Find where the given text appears and provide that cell's center as [X, Y] coordinate. 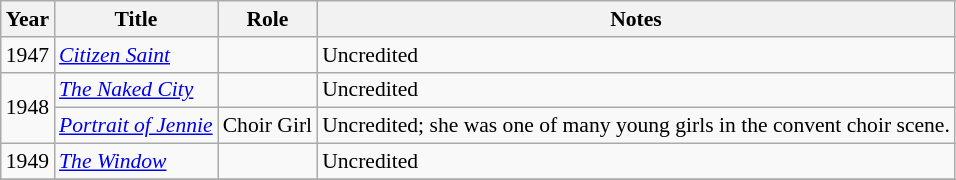
Choir Girl [268, 126]
Role [268, 19]
Portrait of Jennie [136, 126]
Citizen Saint [136, 55]
Notes [636, 19]
1949 [28, 162]
The Naked City [136, 90]
Title [136, 19]
1947 [28, 55]
Uncredited; she was one of many young girls in the convent choir scene. [636, 126]
The Window [136, 162]
Year [28, 19]
1948 [28, 108]
